Output the [X, Y] coordinate of the center of the cell containing the given text.  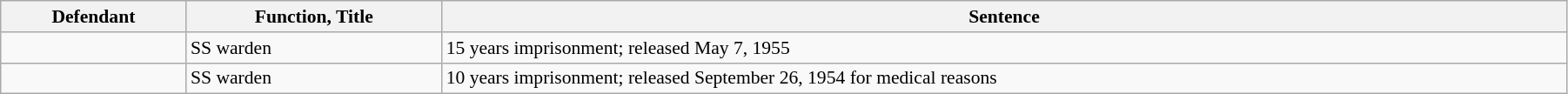
Defendant [94, 17]
Function, Title [314, 17]
15 years imprisonment; released May 7, 1955 [1004, 48]
10 years imprisonment; released September 26, 1954 for medical reasons [1004, 78]
Sentence [1004, 17]
